Find where the given text appears and provide that cell's center as [x, y] coordinate. 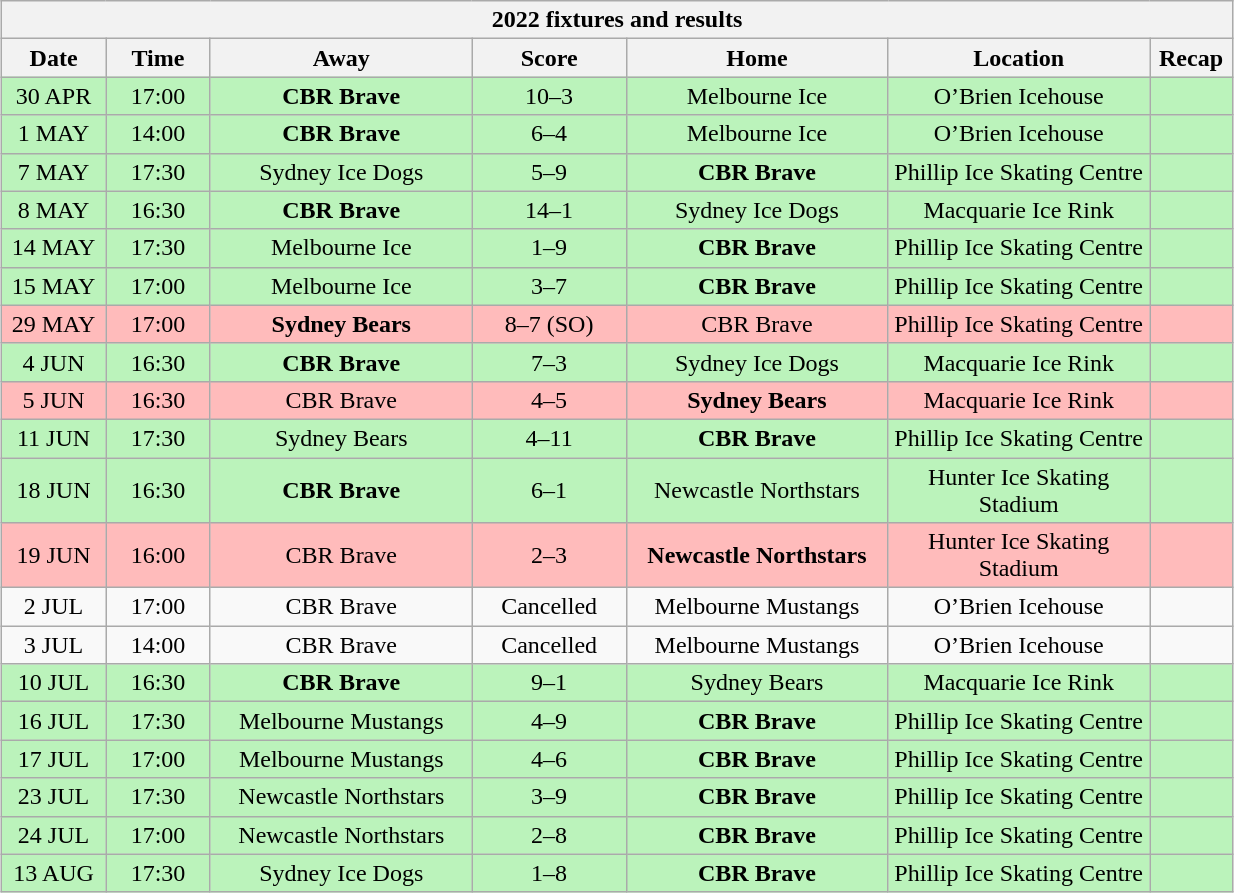
Home [757, 58]
11 JUN [54, 438]
6–4 [549, 134]
14–1 [549, 210]
30 APR [54, 96]
4 JUN [54, 362]
29 MAY [54, 324]
2–3 [549, 556]
3–7 [549, 286]
7–3 [549, 362]
5–9 [549, 172]
8–7 (SO) [549, 324]
23 JUL [54, 797]
9–1 [549, 683]
15 MAY [54, 286]
5 JUN [54, 400]
8 MAY [54, 210]
Time [158, 58]
1 MAY [54, 134]
16:00 [158, 556]
4–5 [549, 400]
4–11 [549, 438]
18 JUN [54, 490]
Date [54, 58]
3 JUL [54, 645]
1–9 [549, 248]
19 JUN [54, 556]
4–6 [549, 759]
2–8 [549, 835]
10–3 [549, 96]
6–1 [549, 490]
1–8 [549, 873]
17 JUL [54, 759]
24 JUL [54, 835]
2022 fixtures and results [618, 20]
Recap [1192, 58]
13 AUG [54, 873]
Score [549, 58]
Location [1019, 58]
Away [341, 58]
10 JUL [54, 683]
4–9 [549, 721]
2 JUL [54, 607]
16 JUL [54, 721]
14 MAY [54, 248]
3–9 [549, 797]
7 MAY [54, 172]
